Extract the [x, y] coordinate from the center of the cell holding the provided text.  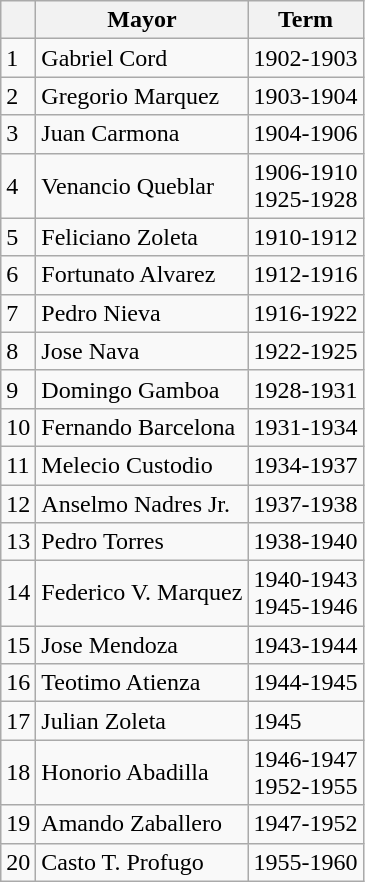
9 [18, 389]
1947-1952 [306, 824]
Juan Carmona [142, 134]
Jose Nava [142, 351]
Federico V. Marquez [142, 594]
1902-1903 [306, 58]
8 [18, 351]
19 [18, 824]
Jose Mendoza [142, 645]
Venancio Queblar [142, 186]
7 [18, 313]
1934-1937 [306, 465]
14 [18, 594]
Fortunato Alvarez [142, 275]
Casto T. Profugo [142, 862]
1904-1906 [306, 134]
1903-1904 [306, 96]
1943-1944 [306, 645]
Domingo Gamboa [142, 389]
10 [18, 427]
3 [18, 134]
1931-1934 [306, 427]
20 [18, 862]
12 [18, 503]
1955-1960 [306, 862]
Amando Zaballero [142, 824]
1944-1945 [306, 683]
Feliciano Zoleta [142, 237]
1945 [306, 721]
6 [18, 275]
1906-19101925-1928 [306, 186]
1938-1940 [306, 542]
Pedro Nieva [142, 313]
Teotimo Atienza [142, 683]
Julian Zoleta [142, 721]
2 [18, 96]
1940-19431945-1946 [306, 594]
16 [18, 683]
17 [18, 721]
13 [18, 542]
Anselmo Nadres Jr. [142, 503]
1912-1916 [306, 275]
1928-1931 [306, 389]
Mayor [142, 20]
Gabriel Cord [142, 58]
1922-1925 [306, 351]
15 [18, 645]
Honorio Abadilla [142, 772]
1910-1912 [306, 237]
1937-1938 [306, 503]
11 [18, 465]
1916-1922 [306, 313]
1 [18, 58]
5 [18, 237]
Melecio Custodio [142, 465]
Term [306, 20]
Fernando Barcelona [142, 427]
Pedro Torres [142, 542]
4 [18, 186]
1946-19471952-1955 [306, 772]
Gregorio Marquez [142, 96]
18 [18, 772]
